Provide the [X, Y] coordinate of the cell's center where the given text is located.  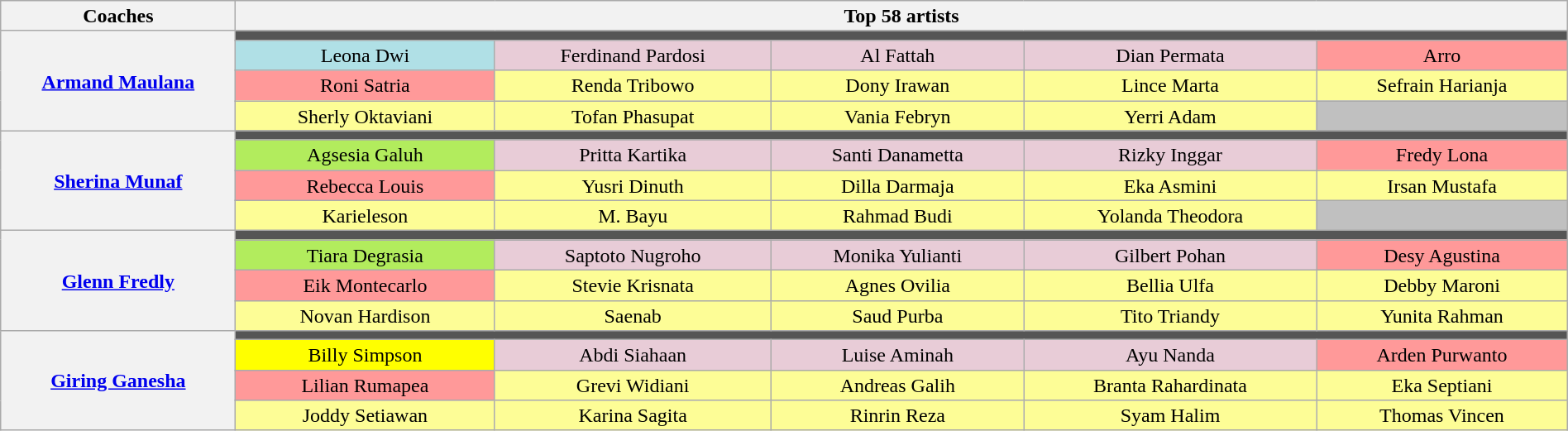
Rebecca Louis [366, 185]
Fredy Lona [1442, 156]
Arden Purwanto [1442, 356]
Karina Sagita [633, 415]
Andreas Galih [897, 386]
Syam Halim [1170, 415]
Vania Febryn [897, 116]
Rahmad Budi [897, 215]
Saud Purba [897, 316]
Bellia Ulfa [1170, 285]
Desy Agustina [1442, 255]
Yolanda Theodora [1170, 215]
Santi Danametta [897, 156]
Arro [1442, 55]
Tiara Degrasia [366, 255]
Eik Montecarlo [366, 285]
Saptoto Nugroho [633, 255]
Sherly Oktaviani [366, 116]
Yerri Adam [1170, 116]
Giring Ganesha [118, 381]
Dian Permata [1170, 55]
Ferdinand Pardosi [633, 55]
Rizky Inggar [1170, 156]
Joddy Setiawan [366, 415]
Lilian Rumapea [366, 386]
Agsesia Galuh [366, 156]
Lince Marta [1170, 86]
Stevie Krisnata [633, 285]
Irsan Mustafa [1442, 185]
Gilbert Pohan [1170, 255]
Top 58 artists [901, 17]
Yunita Rahman [1442, 316]
Yusri Dinuth [633, 185]
Monika Yulianti [897, 255]
Leona Dwi [366, 55]
Saenab [633, 316]
M. Bayu [633, 215]
Agnes Ovilia [897, 285]
Abdi Siahaan [633, 356]
Renda Tribowo [633, 86]
Eka Septiani [1442, 386]
Ayu Nanda [1170, 356]
Armand Maulana [118, 81]
Al Fattah [897, 55]
Pritta Kartika [633, 156]
Karieleson [366, 215]
Tofan Phasupat [633, 116]
Tito Triandy [1170, 316]
Dilla Darmaja [897, 185]
Glenn Fredly [118, 281]
Rinrin Reza [897, 415]
Billy Simpson [366, 356]
Roni Satria [366, 86]
Thomas Vincen [1442, 415]
Sherina Munaf [118, 180]
Novan Hardison [366, 316]
Luise Aminah [897, 356]
Coaches [118, 17]
Eka Asmini [1170, 185]
Branta Rahardinata [1170, 386]
Sefrain Harianja [1442, 86]
Grevi Widiani [633, 386]
Debby Maroni [1442, 285]
Dony Irawan [897, 86]
